Locate the cell with the specified text and output its (x, y) center coordinate. 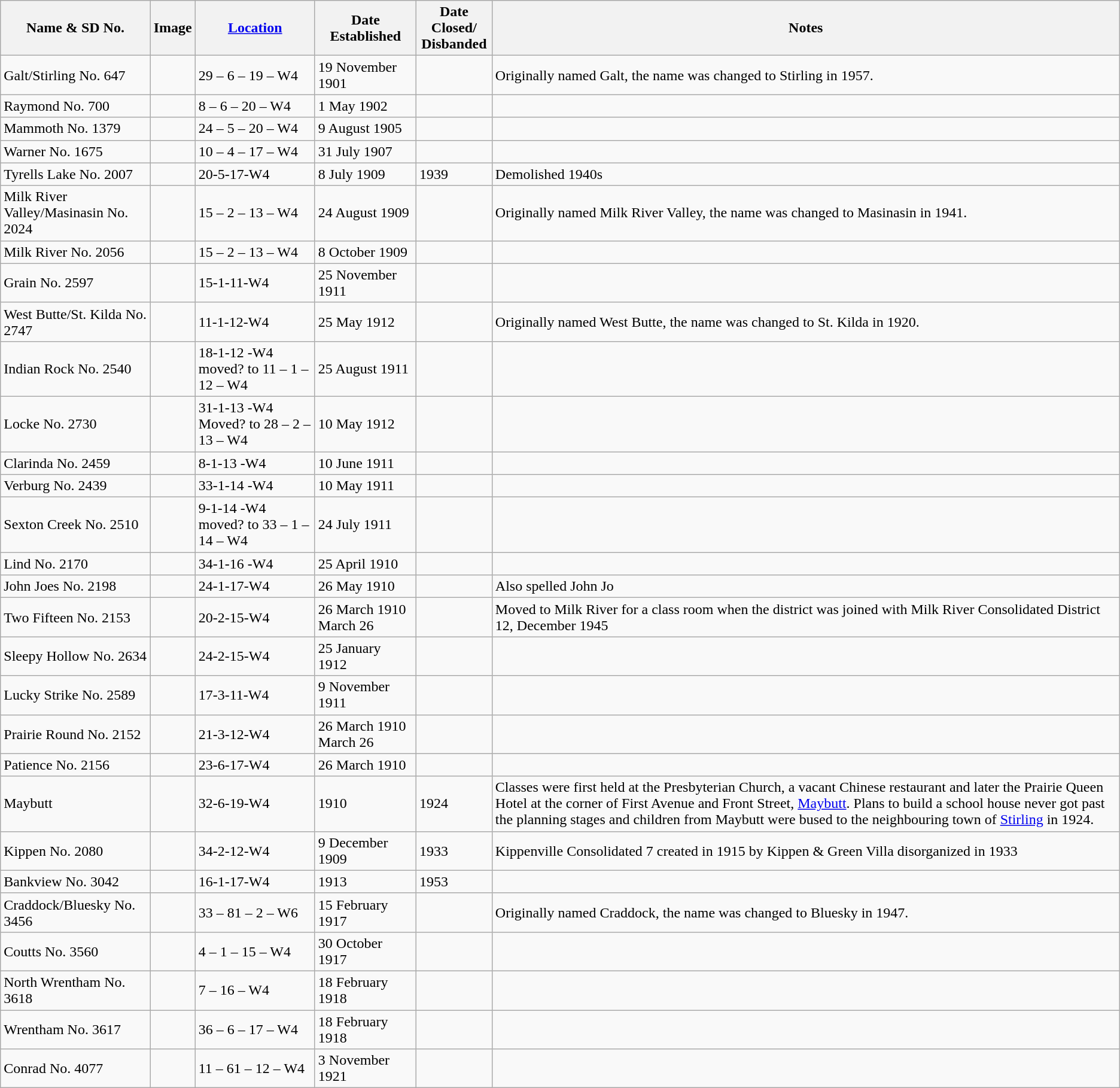
Name & SD No. (75, 28)
1 May 1902 (365, 106)
25 May 1912 (365, 322)
8-1-13 -W4 (255, 463)
North Wrentham No. 3618 (75, 990)
24 August 1909 (365, 213)
25 January 1912 (365, 656)
Sexton Creek No. 2510 (75, 525)
11 – 61 – 12 – W4 (255, 1069)
34-1-16 -W4 (255, 564)
1910 (365, 804)
Originally named Craddock, the name was changed to Bluesky in 1947. (805, 912)
Galt/Stirling No. 647 (75, 75)
Milk River No. 2056 (75, 252)
33-1-14 -W4 (255, 486)
West Butte/St. Kilda No. 2747 (75, 322)
Maybutt (75, 804)
Originally named West Butte, the name was changed to St. Kilda in 1920. (805, 322)
31-1-13 -W4 Moved? to 28 – 2 – 13 – W4 (255, 424)
Coutts No. 3560 (75, 952)
34-2-12-W4 (255, 851)
4 – 1 – 15 – W4 (255, 952)
Moved to Milk River for a class room when the district was joined with Milk River Consolidated District 12, December 1945 (805, 618)
24 – 5 – 20 – W4 (255, 129)
11-1-12-W4 (255, 322)
Conrad No. 4077 (75, 1069)
Milk River Valley/Masinasin No. 2024 (75, 213)
Lind No. 2170 (75, 564)
Date Closed/Disbanded (454, 28)
Notes (805, 28)
20-2-15-W4 (255, 618)
Indian Rock No. 2540 (75, 369)
Grain No. 2597 (75, 282)
23-6-17-W4 (255, 765)
Verburg No. 2439 (75, 486)
15 February 1917 (365, 912)
30 October 1917 (365, 952)
25 November 1911 (365, 282)
29 – 6 – 19 – W4 (255, 75)
10 June 1911 (365, 463)
33 – 81 – 2 – W6 (255, 912)
15-1-11-W4 (255, 282)
10 – 4 – 17 – W4 (255, 151)
3 November 1921 (365, 1069)
24-1-17-W4 (255, 586)
24 July 1911 (365, 525)
Kippen No. 2080 (75, 851)
26 March 1910 (365, 765)
Image (172, 28)
10 May 1911 (365, 486)
Originally named Milk River Valley, the name was changed to Masinasin in 1941. (805, 213)
9 November 1911 (365, 695)
9 August 1905 (365, 129)
Bankview No. 3042 (75, 882)
John Joes No. 2198 (75, 586)
Lucky Strike No. 2589 (75, 695)
Patience No. 2156 (75, 765)
Tyrells Lake No. 2007 (75, 174)
Clarinda No. 2459 (75, 463)
Prairie Round No. 2152 (75, 734)
Date Established (365, 28)
Originally named Galt, the name was changed to Stirling in 1957. (805, 75)
36 – 6 – 17 – W4 (255, 1029)
Demolished 1940s (805, 174)
24-2-15-W4 (255, 656)
Wrentham No. 3617 (75, 1029)
16-1-17-W4 (255, 882)
19 November 1901 (365, 75)
25 April 1910 (365, 564)
17-3-11-W4 (255, 695)
7 – 16 – W4 (255, 990)
Mammoth No. 1379 (75, 129)
Kippenville Consolidated 7 created in 1915 by Kippen & Green Villa disorganized in 1933 (805, 851)
1939 (454, 174)
Also spelled John Jo (805, 586)
9-1-14 -W4 moved? to 33 – 1 – 14 – W4 (255, 525)
1924 (454, 804)
21-3-12-W4 (255, 734)
Warner No. 1675 (75, 151)
Sleepy Hollow No. 2634 (75, 656)
Location (255, 28)
Craddock/Bluesky No. 3456 (75, 912)
8 October 1909 (365, 252)
20-5-17-W4 (255, 174)
Raymond No. 700 (75, 106)
Locke No. 2730 (75, 424)
8 – 6 – 20 – W4 (255, 106)
18-1-12 -W4 moved? to 11 – 1 – 12 – W4 (255, 369)
Two Fifteen No. 2153 (75, 618)
31 July 1907 (365, 151)
10 May 1912 (365, 424)
9 December 1909 (365, 851)
25 August 1911 (365, 369)
1933 (454, 851)
32-6-19-W4 (255, 804)
26 May 1910 (365, 586)
8 July 1909 (365, 174)
1953 (454, 882)
1913 (365, 882)
